Locate the cell with the specified text and output its [x, y] center coordinate. 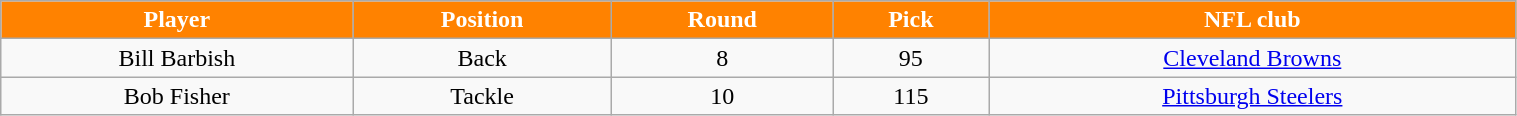
115 [910, 96]
Bob Fisher [177, 96]
Round [722, 20]
Tackle [482, 96]
95 [910, 58]
Pittsburgh Steelers [1252, 96]
Pick [910, 20]
NFL club [1252, 20]
Cleveland Browns [1252, 58]
10 [722, 96]
Position [482, 20]
Bill Barbish [177, 58]
Back [482, 58]
8 [722, 58]
Player [177, 20]
